Extract the (X, Y) coordinate from the center of the cell holding the provided text.  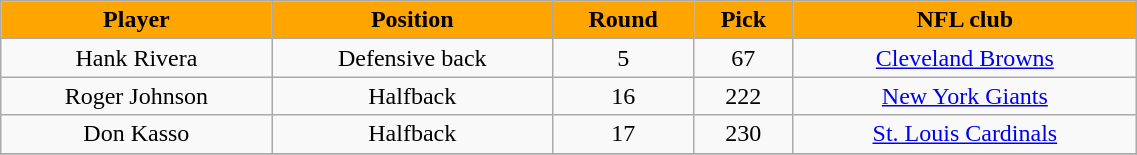
Player (136, 20)
230 (744, 134)
5 (624, 58)
67 (744, 58)
Defensive back (412, 58)
Position (412, 20)
222 (744, 96)
Roger Johnson (136, 96)
Round (624, 20)
17 (624, 134)
Hank Rivera (136, 58)
NFL club (965, 20)
Cleveland Browns (965, 58)
Pick (744, 20)
16 (624, 96)
St. Louis Cardinals (965, 134)
New York Giants (965, 96)
Don Kasso (136, 134)
